Capture the cell that displays the provided text and extract its [x, y] central coordinate. 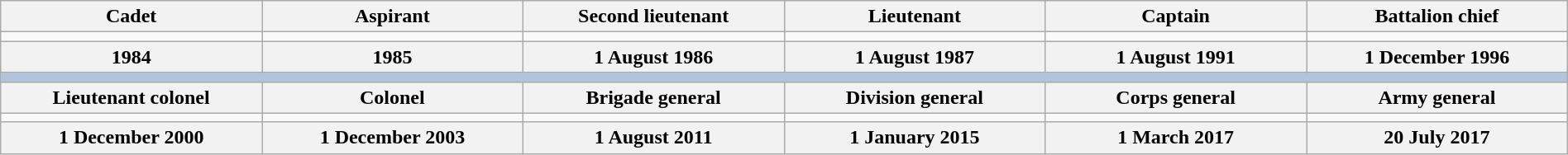
Battalion chief [1437, 16]
Army general [1437, 97]
Colonel [392, 97]
Cadet [131, 16]
Aspirant [392, 16]
1984 [131, 57]
Lieutenant colonel [131, 97]
1 January 2015 [915, 138]
Captain [1176, 16]
1 December 2000 [131, 138]
Division general [915, 97]
Second lieutenant [653, 16]
Brigade general [653, 97]
1985 [392, 57]
1 March 2017 [1176, 138]
1 August 1987 [915, 57]
20 July 2017 [1437, 138]
1 December 1996 [1437, 57]
Lieutenant [915, 16]
1 August 1986 [653, 57]
1 December 2003 [392, 138]
Corps general [1176, 97]
1 August 2011 [653, 138]
1 August 1991 [1176, 57]
